Pinpoint the cell where the given text exists, returning its [X, Y] midpoint coordinate. 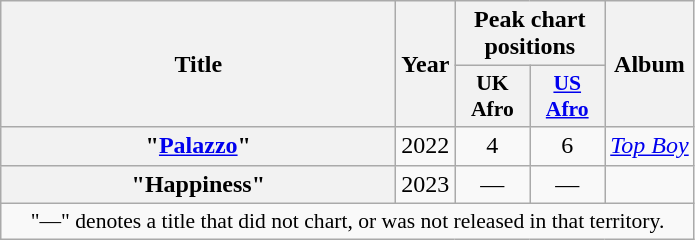
4 [492, 146]
"—" denotes a title that did not chart, or was not released in that territory. [348, 221]
USAfro [568, 96]
Album [650, 64]
"Palazzo" [198, 146]
6 [568, 146]
Peak chart positions [530, 34]
UKAfro [492, 96]
Title [198, 64]
"Happiness" [198, 184]
2023 [426, 184]
2022 [426, 146]
Year [426, 64]
Top Boy [650, 146]
